Locate the cell with the specified text and output its [x, y] center coordinate. 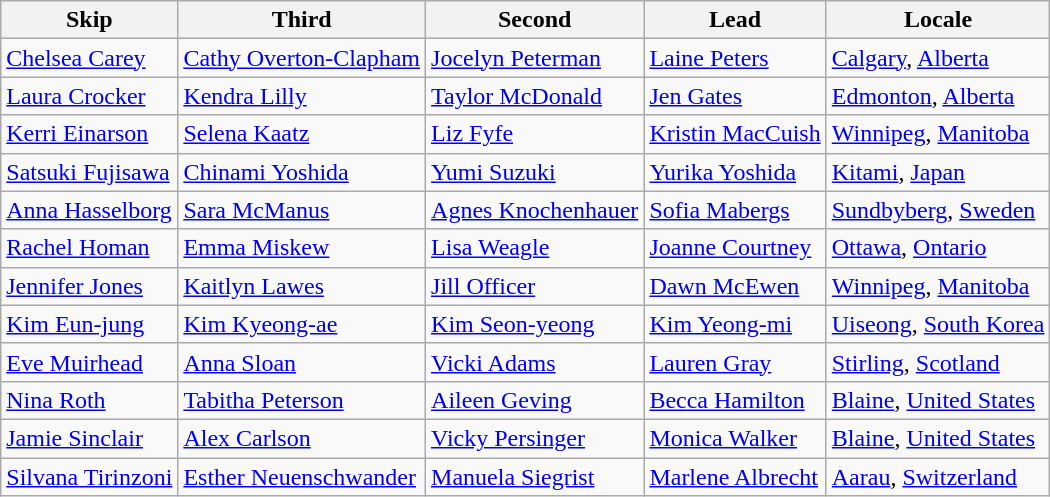
Kitami, Japan [938, 172]
Emma Miskew [302, 248]
Vicki Adams [535, 362]
Anna Sloan [302, 362]
Kim Yeong-mi [735, 324]
Sundbyberg, Sweden [938, 210]
Lisa Weagle [535, 248]
Chinami Yoshida [302, 172]
Anna Hasselborg [90, 210]
Jamie Sinclair [90, 438]
Kaitlyn Lawes [302, 286]
Laura Crocker [90, 96]
Lauren Gray [735, 362]
Kendra Lilly [302, 96]
Esther Neuenschwander [302, 477]
Kim Eun-jung [90, 324]
Third [302, 20]
Second [535, 20]
Calgary, Alberta [938, 58]
Selena Kaatz [302, 134]
Aileen Geving [535, 400]
Manuela Siegrist [535, 477]
Agnes Knochenhauer [535, 210]
Laine Peters [735, 58]
Jocelyn Peterman [535, 58]
Skip [90, 20]
Yurika Yoshida [735, 172]
Nina Roth [90, 400]
Rachel Homan [90, 248]
Taylor McDonald [535, 96]
Jennifer Jones [90, 286]
Alex Carlson [302, 438]
Kristin MacCuish [735, 134]
Locale [938, 20]
Silvana Tirinzoni [90, 477]
Kim Seon-yeong [535, 324]
Kim Kyeong-ae [302, 324]
Vicky Persinger [535, 438]
Becca Hamilton [735, 400]
Monica Walker [735, 438]
Cathy Overton-Clapham [302, 58]
Yumi Suzuki [535, 172]
Aarau, Switzerland [938, 477]
Stirling, Scotland [938, 362]
Eve Muirhead [90, 362]
Liz Fyfe [535, 134]
Marlene Albrecht [735, 477]
Kerri Einarson [90, 134]
Lead [735, 20]
Joanne Courtney [735, 248]
Sara McManus [302, 210]
Dawn McEwen [735, 286]
Tabitha Peterson [302, 400]
Ottawa, Ontario [938, 248]
Satsuki Fujisawa [90, 172]
Sofia Mabergs [735, 210]
Jill Officer [535, 286]
Jen Gates [735, 96]
Chelsea Carey [90, 58]
Uiseong, South Korea [938, 324]
Edmonton, Alberta [938, 96]
